From the cell containing the given text, extract its center point as [X, Y] coordinate. 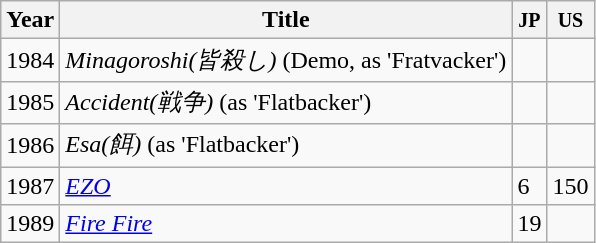
Accident(戦争) (as 'Flatbacker') [286, 102]
1984 [30, 60]
19 [530, 224]
1986 [30, 146]
Minagoroshi(皆殺し) (Demo, as 'Fratvacker') [286, 60]
EZO [286, 185]
Title [286, 20]
1989 [30, 224]
1987 [30, 185]
Fire Fire [286, 224]
150 [570, 185]
1985 [30, 102]
Esa(餌) (as 'Flatbacker') [286, 146]
6 [530, 185]
US [570, 20]
JP [530, 20]
Year [30, 20]
